For the text-containing cell, return its midpoint in [X, Y] coordinate format. 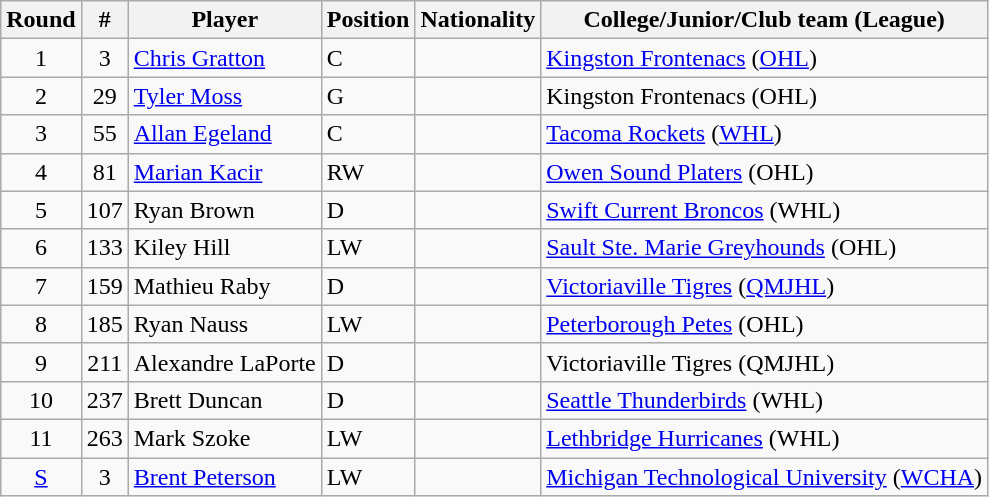
133 [104, 248]
Peterborough Petes (OHL) [764, 324]
107 [104, 210]
10 [41, 400]
Brett Duncan [224, 400]
Mathieu Raby [224, 286]
Round [41, 20]
159 [104, 286]
237 [104, 400]
1 [41, 58]
Ryan Brown [224, 210]
Allan Egeland [224, 134]
Position [368, 20]
Tyler Moss [224, 96]
11 [41, 438]
81 [104, 172]
Lethbridge Hurricanes (WHL) [764, 438]
29 [104, 96]
4 [41, 172]
6 [41, 248]
Tacoma Rockets (WHL) [764, 134]
Brent Peterson [224, 477]
Marian Kacir [224, 172]
7 [41, 286]
Ryan Nauss [224, 324]
Owen Sound Platers (OHL) [764, 172]
Seattle Thunderbirds (WHL) [764, 400]
College/Junior/Club team (League) [764, 20]
RW [368, 172]
55 [104, 134]
S [41, 477]
Chris Gratton [224, 58]
Swift Current Broncos (WHL) [764, 210]
211 [104, 362]
Alexandre LaPorte [224, 362]
G [368, 96]
Player [224, 20]
5 [41, 210]
185 [104, 324]
2 [41, 96]
Mark Szoke [224, 438]
# [104, 20]
9 [41, 362]
Kiley Hill [224, 248]
8 [41, 324]
Nationality [478, 20]
Michigan Technological University (WCHA) [764, 477]
263 [104, 438]
Sault Ste. Marie Greyhounds (OHL) [764, 248]
